Provide the [x, y] coordinate of the cell's center where the given text is located.  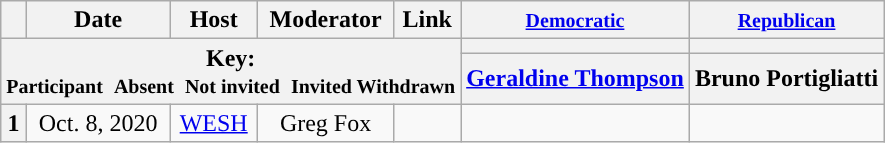
Geraldine Thompson [576, 78]
Republican [786, 20]
Date [98, 20]
Democratic [576, 20]
Key: Participant Absent Not invited Invited Withdrawn [231, 72]
WESH [214, 123]
Bruno Portigliatti [786, 78]
1 [14, 123]
Greg Fox [325, 123]
Link [428, 20]
Host [214, 20]
Moderator [325, 20]
Oct. 8, 2020 [98, 123]
